Determine the [X, Y] coordinate at the center of the cell enclosing the given text.  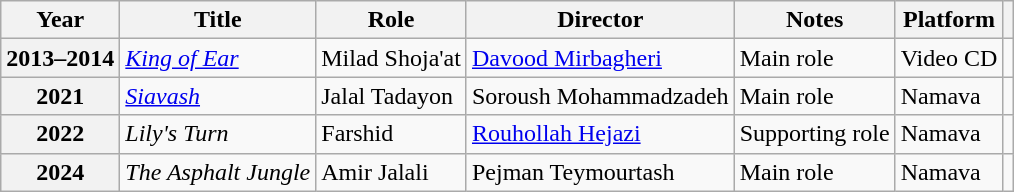
Title [218, 20]
Farshid [392, 134]
Rouhollah Hejazi [600, 134]
Notes [814, 20]
Milad Shoja'at [392, 58]
Role [392, 20]
Davood Mirbagheri [600, 58]
Amir Jalali [392, 172]
Pejman Teymourtash [600, 172]
Jalal Tadayon [392, 96]
Year [60, 20]
Lily's Turn [218, 134]
Video CD [949, 58]
2021 [60, 96]
2013–2014 [60, 58]
Platform [949, 20]
Director [600, 20]
Soroush Mohammadzadeh [600, 96]
2022 [60, 134]
Supporting role [814, 134]
Siavash [218, 96]
The Asphalt Jungle [218, 172]
King of Ear [218, 58]
2024 [60, 172]
